Scan for the cell matching the given text and deliver its (X, Y) coordinate at center. 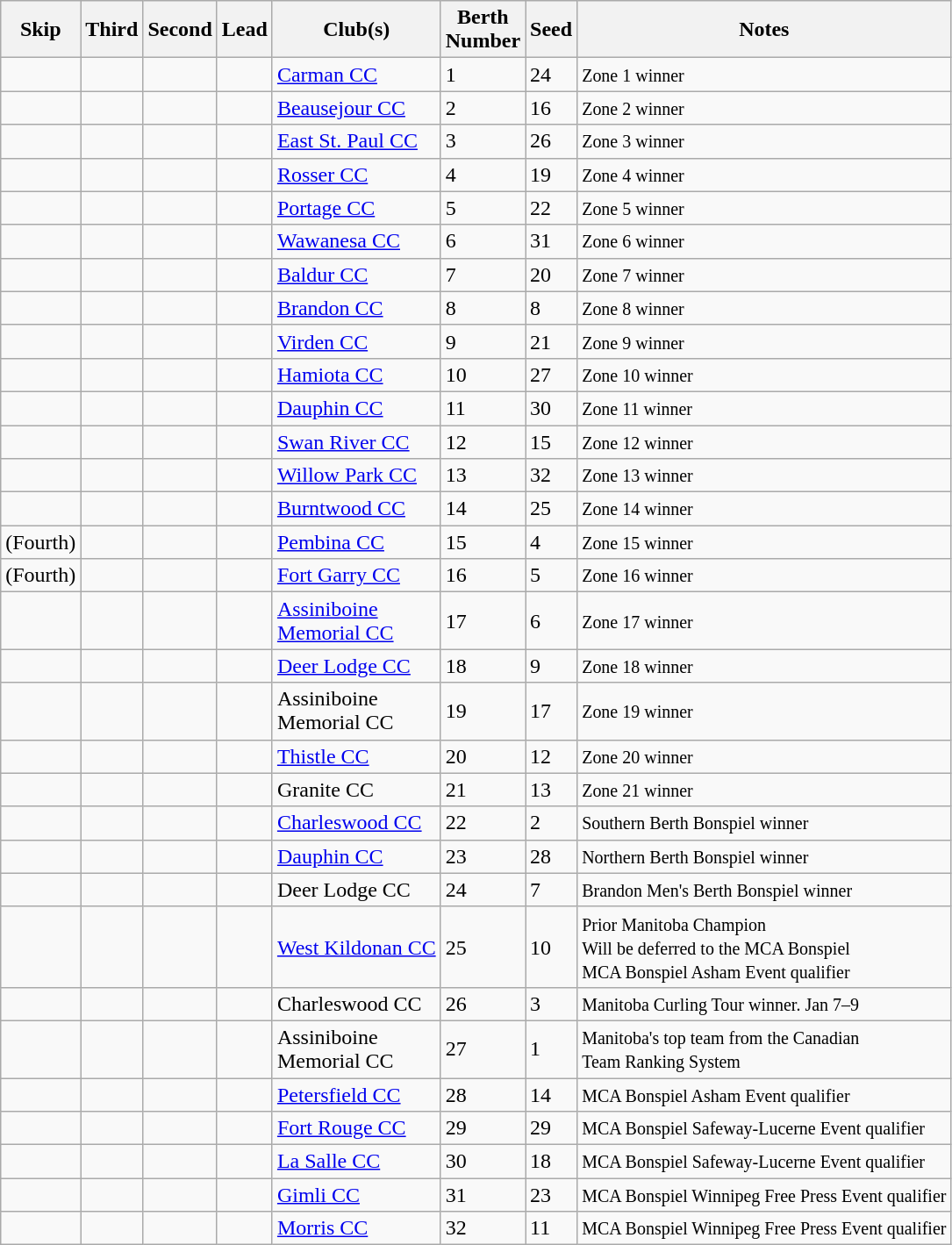
Northern Berth Bonspiel winner (764, 856)
Swan River CC (356, 441)
Manitoba's top team from the CanadianTeam Ranking System (764, 1049)
Gimli CC (356, 1195)
Zone 2 winner (764, 108)
Zone 4 winner (764, 175)
Fort Rouge CC (356, 1128)
Southern Berth Bonspiel winner (764, 823)
Granite CC (356, 790)
Skip (40, 30)
BerthNumber (483, 30)
Zone 5 winner (764, 208)
Prior Manitoba ChampionWill be deferred to the MCA BonspielMCA Bonspiel Asham Event qualifier (764, 947)
Third (112, 30)
Zone 7 winner (764, 275)
Beausejour CC (356, 108)
MCA Bonspiel Asham Event qualifier (764, 1094)
Thistle CC (356, 756)
Zone 14 winner (764, 509)
Zone 18 winner (764, 666)
Rosser CC (356, 175)
Burntwood CC (356, 509)
Hamiota CC (356, 375)
Petersfield CC (356, 1094)
Zone 21 winner (764, 790)
Fort Garry CC (356, 576)
Portage CC (356, 208)
La Salle CC (356, 1162)
West Kildonan CC (356, 947)
Club(s) (356, 30)
Zone 16 winner (764, 576)
Baldur CC (356, 275)
Zone 19 winner (764, 711)
Manitoba Curling Tour winner. Jan 7–9 (764, 1004)
Zone 6 winner (764, 241)
Seed (551, 30)
Willow Park CC (356, 476)
Morris CC (356, 1228)
Second (180, 30)
Pembina CC (356, 542)
Notes (764, 30)
Brandon Men's Berth Bonspiel winner (764, 890)
Carman CC (356, 75)
Zone 15 winner (764, 542)
East St. Paul CC (356, 141)
Zone 17 winner (764, 621)
Zone 9 winner (764, 341)
Wawanesa CC (356, 241)
Zone 8 winner (764, 308)
Zone 1 winner (764, 75)
Zone 10 winner (764, 375)
Brandon CC (356, 308)
Lead (244, 30)
Zone 13 winner (764, 476)
Zone 12 winner (764, 441)
Zone 11 winner (764, 408)
Zone 3 winner (764, 141)
Virden CC (356, 341)
Zone 20 winner (764, 756)
